Provide the [x, y] coordinate of the cell's center where the given text is located.  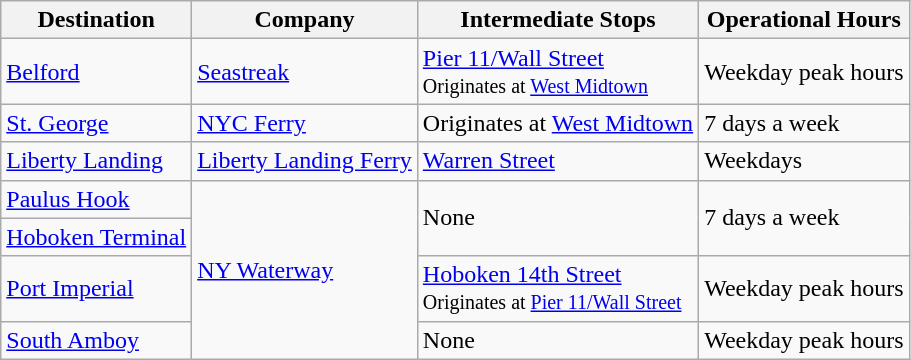
Belford [96, 72]
NY Waterway [305, 270]
Pier 11/Wall StreetOriginates at West Midtown [558, 72]
Hoboken 14th StreetOriginates at Pier 11/Wall Street [558, 288]
NYC Ferry [305, 123]
Operational Hours [804, 20]
Seastreak [305, 72]
Port Imperial [96, 288]
Company [305, 20]
Liberty Landing [96, 161]
Destination [96, 20]
St. George [96, 123]
Paulus Hook [96, 199]
Warren Street [558, 161]
Hoboken Terminal [96, 237]
Intermediate Stops [558, 20]
South Amboy [96, 340]
Originates at West Midtown [558, 123]
Weekdays [804, 161]
Liberty Landing Ferry [305, 161]
